Return the [x, y] coordinate for the center point of the cell that contains the specified text.  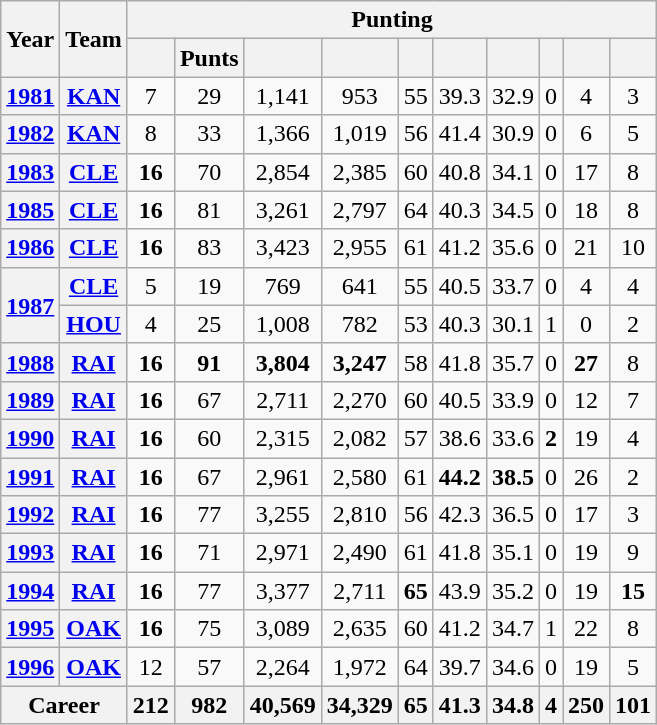
3,089 [282, 629]
42.3 [460, 515]
1988 [30, 362]
58 [416, 362]
101 [634, 705]
30.1 [512, 324]
2,961 [282, 477]
26 [586, 477]
25 [209, 324]
3,423 [282, 248]
1981 [30, 96]
21 [586, 248]
75 [209, 629]
15 [634, 591]
35.2 [512, 591]
982 [209, 705]
81 [209, 210]
18 [586, 210]
6 [586, 134]
782 [360, 324]
1991 [30, 477]
10 [634, 248]
2,490 [360, 553]
1996 [30, 667]
34.5 [512, 210]
39.7 [460, 667]
1987 [30, 305]
HOU [94, 324]
1986 [30, 248]
34.6 [512, 667]
32.9 [512, 96]
30.9 [512, 134]
1,008 [282, 324]
Team [94, 39]
27 [586, 362]
44.2 [460, 477]
40,569 [282, 705]
2,810 [360, 515]
53 [416, 324]
34,329 [360, 705]
1985 [30, 210]
1993 [30, 553]
3,261 [282, 210]
70 [209, 172]
9 [634, 553]
2,082 [360, 438]
2,385 [360, 172]
Punting [392, 20]
1982 [30, 134]
1,972 [360, 667]
33.7 [512, 286]
35.6 [512, 248]
38.5 [512, 477]
2,635 [360, 629]
3,247 [360, 362]
33.9 [512, 400]
1990 [30, 438]
38.6 [460, 438]
1,141 [282, 96]
3,377 [282, 591]
3,804 [282, 362]
1994 [30, 591]
34.8 [512, 705]
212 [150, 705]
34.1 [512, 172]
29 [209, 96]
33 [209, 134]
36.5 [512, 515]
2,955 [360, 248]
35.1 [512, 553]
1,366 [282, 134]
250 [586, 705]
2,797 [360, 210]
35.7 [512, 362]
41.3 [460, 705]
1,019 [360, 134]
1983 [30, 172]
2,270 [360, 400]
1989 [30, 400]
2,315 [282, 438]
3,255 [282, 515]
39.3 [460, 96]
2,971 [282, 553]
43.9 [460, 591]
2,264 [282, 667]
1995 [30, 629]
2,580 [360, 477]
41.4 [460, 134]
953 [360, 96]
33.6 [512, 438]
34.7 [512, 629]
2,854 [282, 172]
641 [360, 286]
769 [282, 286]
Career [64, 705]
Year [30, 39]
71 [209, 553]
Punts [209, 58]
22 [586, 629]
83 [209, 248]
91 [209, 362]
1992 [30, 515]
40.8 [460, 172]
